Return (X, Y) of the center of cell containing provided text 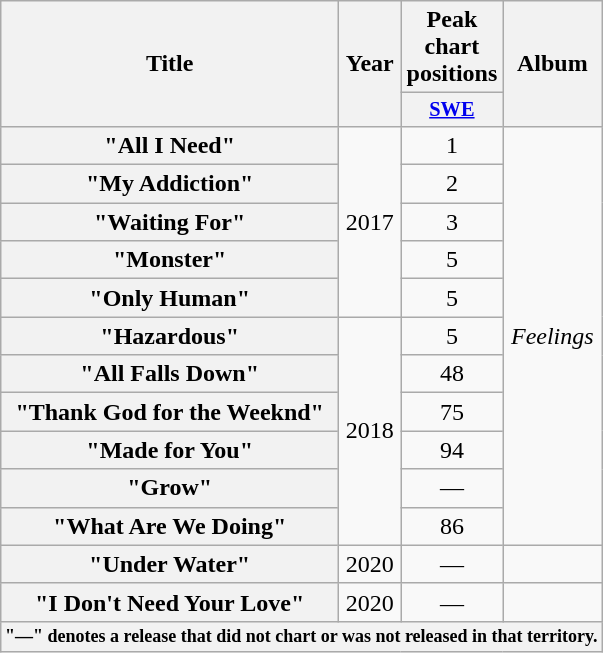
1 (452, 145)
94 (452, 450)
"All I Need" (170, 145)
"—" denotes a release that did not chart or was not released in that territory. (302, 636)
Album (552, 64)
"Monster" (170, 260)
2 (452, 184)
Title (170, 64)
75 (452, 412)
"All Falls Down" (170, 374)
"What Are We Doing" (170, 526)
3 (452, 222)
"Under Water" (170, 564)
SWE (452, 110)
86 (452, 526)
Feelings (552, 336)
"I Don't Need Your Love" (170, 602)
Peak chart positions (452, 47)
2017 (370, 221)
"Made for You" (170, 450)
"Grow" (170, 488)
Year (370, 64)
2018 (370, 431)
48 (452, 374)
"Hazardous" (170, 336)
"Thank God for the Weeknd" (170, 412)
"My Addiction" (170, 184)
"Only Human" (170, 298)
"Waiting For" (170, 222)
